Output the [X, Y] coordinate of the center of the cell containing the given text.  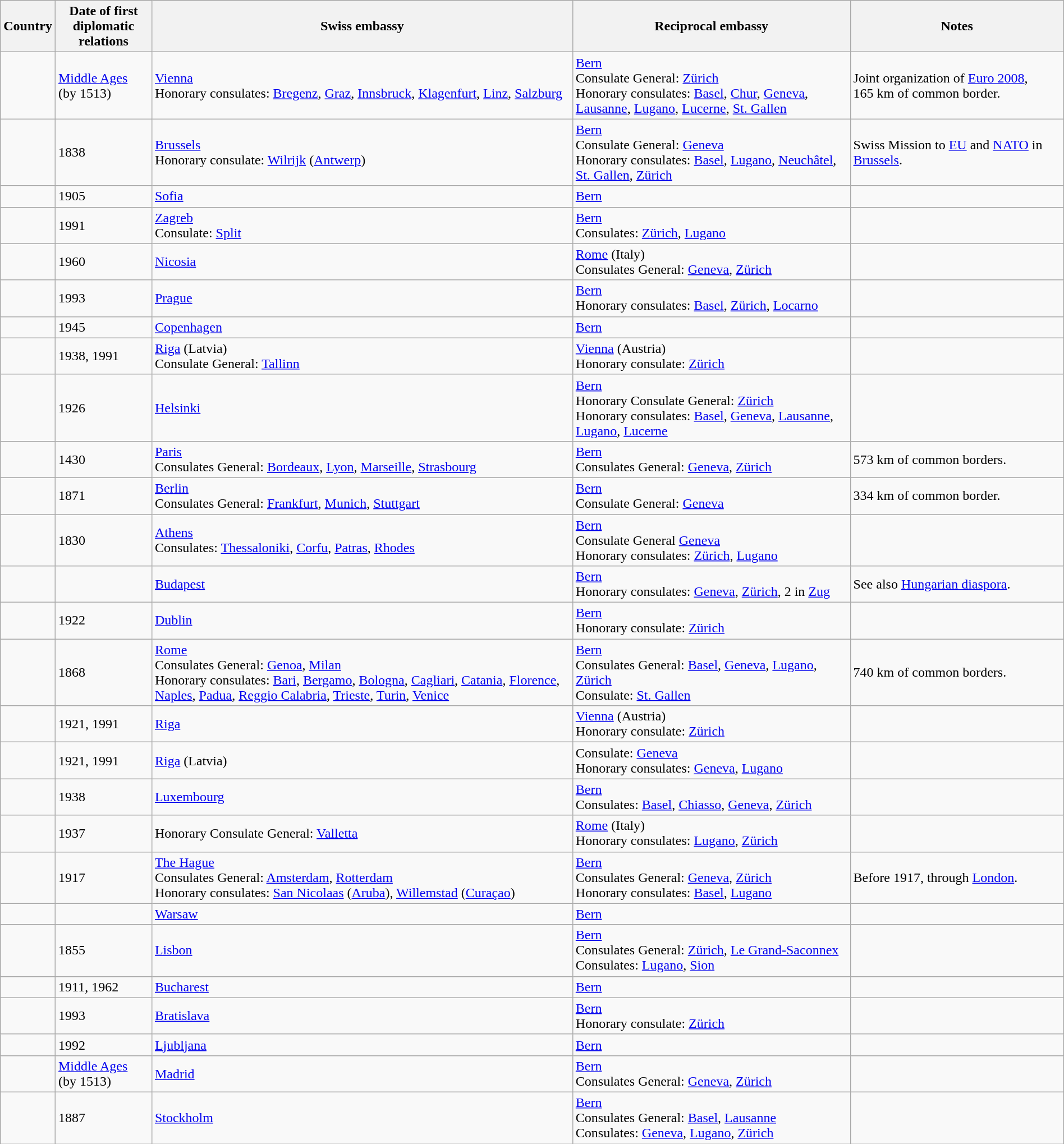
Reciprocal embassy [712, 26]
1911, 1962 [103, 987]
Stockholm [362, 1118]
1430 [103, 459]
Prague [362, 298]
1855 [103, 950]
Swiss embassy [362, 26]
BernConsulate General GenevaHonorary consulates: Zürich, Lugano [712, 540]
Rome (Italy)Consulates General: Geneva, Zürich [712, 261]
Luxembourg [362, 797]
573 km of common borders. [957, 459]
334 km of common border. [957, 496]
BernConsulates General: Geneva, Zürich [712, 459]
1868 [103, 672]
Riga (Latvia) [362, 761]
1938, 1991 [103, 356]
BernHonorary consulates: Basel, Zürich, Locarno [712, 298]
BrusselsHonorary consulate: Wilrijk (Antwerp) [362, 153]
ViennaHonorary consulates: Bregenz, Graz, Innsbruck, Klagenfurt, Linz, Salzburg [362, 85]
Riga (Latvia)Consulate General: Tallinn [362, 356]
Honorary Consulate General: Valletta [362, 834]
Before 1917, through London. [957, 877]
Madrid [362, 1074]
Date of firstdiplomatic relations [103, 26]
Nicosia [362, 261]
ZagrebConsulate: Split [362, 226]
BerlinConsulates General: Frankfurt, Munich, Stuttgart [362, 496]
740 km of common borders. [957, 672]
Warsaw [362, 914]
Country [28, 26]
BernConsulate General: GenevaHonorary consulates: Basel, Lugano, Neuchâtel, St. Gallen, Zürich [712, 153]
Sofia [362, 196]
BernConsulates: Zürich, Lugano [712, 226]
1938 [103, 797]
1937 [103, 834]
Bern Consulates General: Geneva, Zürich [712, 1074]
AthensConsulates: Thessaloniki, Corfu, Patras, Rhodes [362, 540]
BernConsulate General: ZürichHonorary consulates: Basel, Chur, Geneva, Lausanne, Lugano, Lucerne, St. Gallen [712, 85]
BernConsulates: Basel, Chiasso, Geneva, Zürich [712, 797]
BernConsulates General: Basel, Geneva, Lugano, ZürichConsulate: St. Gallen [712, 672]
1945 [103, 327]
1917 [103, 877]
BernHonorary Consulate General: ZürichHonorary consulates: Basel, Geneva, Lausanne, Lugano, Lucerne [712, 407]
Notes [957, 26]
1926 [103, 407]
Budapest [362, 585]
Swiss Mission to EU and NATO in Brussels. [957, 153]
1838 [103, 153]
1992 [103, 1045]
1960 [103, 261]
BernConsulate General: Geneva [712, 496]
Bratislava [362, 1016]
Bern Consulates General: Geneva, ZürichHonorary consulates: Basel, Lugano [712, 877]
Helsinki [362, 407]
BernHonorary consulates: Geneva, Zürich, 2 in Zug [712, 585]
1871 [103, 496]
Ljubljana [362, 1045]
Consulate: GenevaHonorary consulates: Geneva, Lugano [712, 761]
BernConsulates General: Basel, LausanneConsulates: Geneva, Lugano, Zürich [712, 1118]
1905 [103, 196]
1922 [103, 621]
Lisbon [362, 950]
See also Hungarian diaspora. [957, 585]
ParisConsulates General: Bordeaux, Lyon, Marseille, Strasbourg [362, 459]
BernConsulates General: Zürich, Le Grand-SaconnexConsulates: Lugano, Sion [712, 950]
1991 [103, 226]
Joint organization of Euro 2008, 165 km of common border. [957, 85]
Rome (Italy)Honorary consulates: Lugano, Zürich [712, 834]
Riga [362, 724]
Bucharest [362, 987]
The HagueConsulates General: Amsterdam, RotterdamHonorary consulates: San Nicolaas (Aruba), Willemstad (Curaçao) [362, 877]
1830 [103, 540]
Copenhagen [362, 327]
1887 [103, 1118]
Dublin [362, 621]
